Output the (x, y) coordinate of the center of the cell containing the given text.  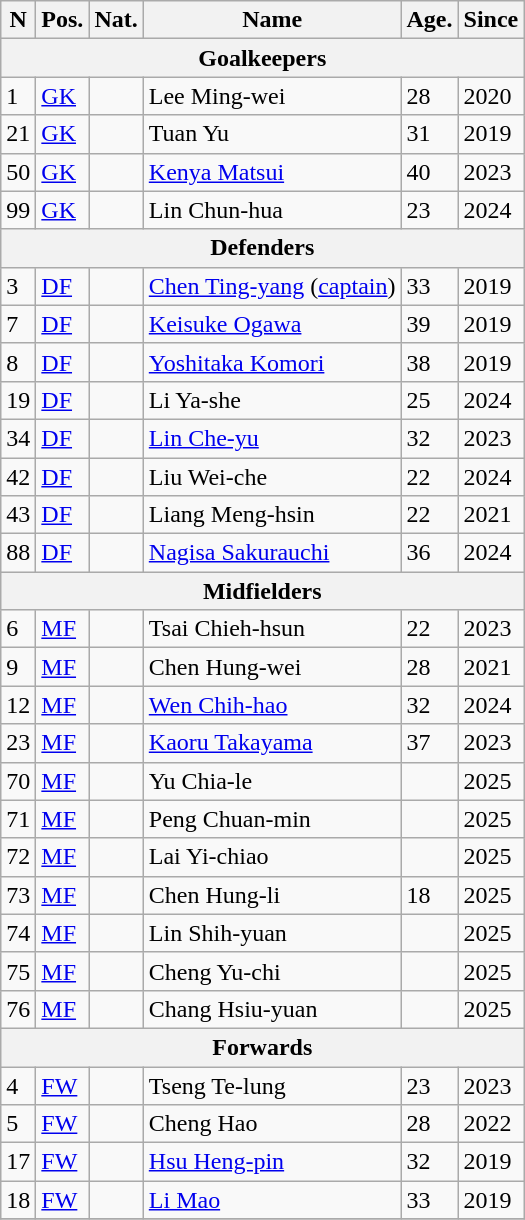
Lin Shih-yuan (272, 933)
99 (18, 210)
Lai Yi-chiao (272, 857)
40 (430, 172)
Age. (430, 20)
Name (272, 20)
Chen Hung-wei (272, 667)
8 (18, 362)
1 (18, 96)
71 (18, 819)
74 (18, 933)
36 (430, 553)
76 (18, 1009)
Cheng Yu-chi (272, 971)
25 (430, 400)
39 (430, 324)
75 (18, 971)
Tseng Te-lung (272, 1085)
Keisuke Ogawa (272, 324)
Chen Hung-li (272, 895)
Chang Hsiu-yuan (272, 1009)
Cheng Hao (272, 1124)
Lee Ming-wei (272, 96)
7 (18, 324)
21 (18, 134)
N (18, 20)
Wen Chih-hao (272, 705)
Yoshitaka Komori (272, 362)
Liu Wei-che (272, 477)
Midfielders (262, 591)
Tuan Yu (272, 134)
Kaoru Takayama (272, 743)
3 (18, 286)
6 (18, 629)
Lin Che-yu (272, 438)
Pos. (62, 20)
42 (18, 477)
Defenders (262, 248)
Kenya Matsui (272, 172)
Yu Chia-le (272, 781)
Nat. (116, 20)
37 (430, 743)
Nagisa Sakurauchi (272, 553)
2020 (491, 96)
Peng Chuan-min (272, 819)
9 (18, 667)
Since (491, 20)
Goalkeepers (262, 58)
70 (18, 781)
Hsu Heng-pin (272, 1162)
Lin Chun-hua (272, 210)
Tsai Chieh-hsun (272, 629)
72 (18, 857)
Li Ya-she (272, 400)
Liang Meng-hsin (272, 515)
88 (18, 553)
43 (18, 515)
Chen Ting-yang (captain) (272, 286)
5 (18, 1124)
Li Mao (272, 1200)
2022 (491, 1124)
4 (18, 1085)
17 (18, 1162)
12 (18, 705)
31 (430, 134)
50 (18, 172)
73 (18, 895)
19 (18, 400)
Forwards (262, 1047)
34 (18, 438)
38 (430, 362)
